Capture the cell that displays the provided text and extract its [X, Y] central coordinate. 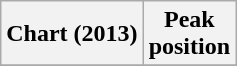
Chart (2013) [72, 34]
Peakposition [189, 34]
